Determine the [x, y] coordinate at the center of the cell enclosing the given text.  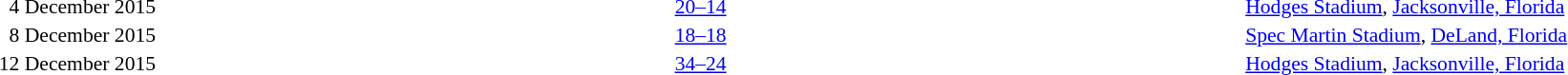
18–18 [701, 35]
